Capture the cell that displays the provided text and extract its (x, y) central coordinate. 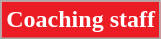
Coaching staff (81, 20)
